Find where the given text appears and provide that cell's center as (x, y) coordinate. 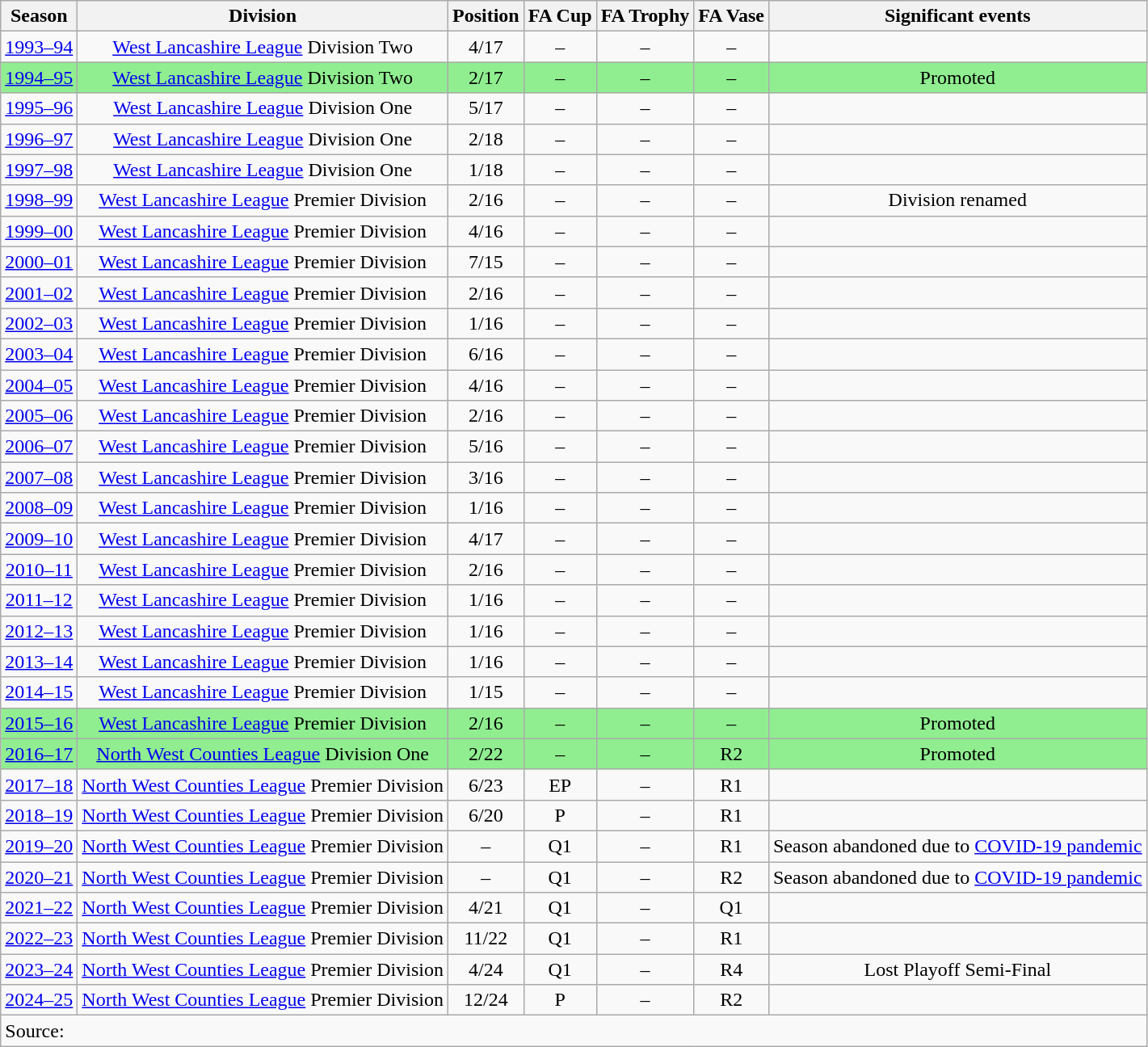
2016–17 (39, 754)
2014–15 (39, 692)
1/15 (486, 692)
1996–97 (39, 139)
2003–04 (39, 354)
2011–12 (39, 600)
2020–21 (39, 877)
Position (486, 16)
3/16 (486, 477)
6/23 (486, 784)
Lost Playoff Semi-Final (957, 969)
1/18 (486, 170)
2/17 (486, 78)
2023–24 (39, 969)
2004–05 (39, 385)
1994–95 (39, 78)
2015–16 (39, 723)
North West Counties League Division One (263, 754)
1998–99 (39, 200)
7/15 (486, 262)
2013–14 (39, 662)
FA Trophy (645, 16)
2006–07 (39, 447)
Source: (574, 1031)
12/24 (486, 1000)
EP (560, 784)
6/16 (486, 354)
2018–19 (39, 815)
2021–22 (39, 908)
6/20 (486, 815)
Season (39, 16)
Significant events (957, 16)
2024–25 (39, 1000)
2017–18 (39, 784)
2/22 (486, 754)
5/17 (486, 108)
2007–08 (39, 477)
2022–23 (39, 939)
4/21 (486, 908)
4/24 (486, 969)
5/16 (486, 447)
FA Vase (732, 16)
1997–98 (39, 170)
2010–11 (39, 570)
2000–01 (39, 262)
Division renamed (957, 200)
1999–00 (39, 231)
2008–09 (39, 508)
FA Cup (560, 16)
2/18 (486, 139)
1995–96 (39, 108)
11/22 (486, 939)
2019–20 (39, 846)
1993–94 (39, 47)
Division (263, 16)
2002–03 (39, 323)
R4 (732, 969)
2005–06 (39, 416)
2009–10 (39, 539)
2001–02 (39, 292)
2012–13 (39, 631)
